Find where the given text appears and provide that cell's center as (X, Y) coordinate. 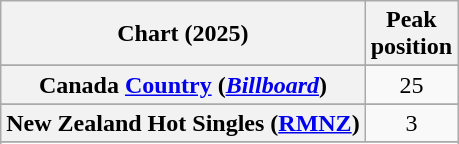
Chart (2025) (183, 34)
25 (411, 85)
Peakposition (411, 34)
New Zealand Hot Singles (RMNZ) (183, 123)
Canada Country (Billboard) (183, 85)
3 (411, 123)
